For the text-containing cell, return its midpoint in [X, Y] coordinate format. 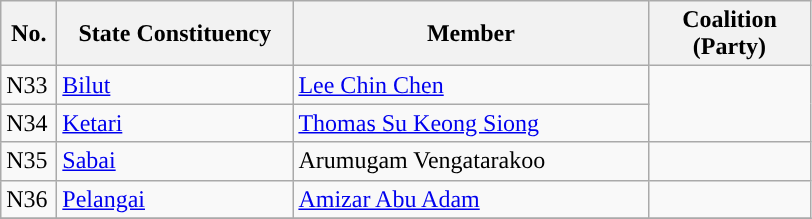
N35 [29, 161]
Bilut [175, 85]
No. [29, 34]
Ketari [175, 123]
Sabai [175, 161]
Lee Chin Chen [471, 85]
N36 [29, 199]
N34 [29, 123]
Coalition (Party) [730, 34]
Amizar Abu Adam [471, 199]
Thomas Su Keong Siong [471, 123]
State Constituency [175, 34]
Arumugam Vengatarakoo [471, 161]
Member [471, 34]
N33 [29, 85]
Pelangai [175, 199]
